For the text-containing cell, return its midpoint in (X, Y) coordinate format. 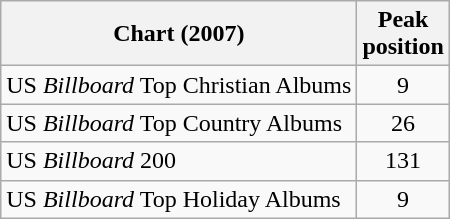
US Billboard Top Holiday Albums (179, 199)
131 (403, 161)
US Billboard Top Country Albums (179, 123)
Peakposition (403, 34)
US Billboard Top Christian Albums (179, 85)
US Billboard 200 (179, 161)
26 (403, 123)
Chart (2007) (179, 34)
